Identify which cell holds the provided text, then report its [X, Y] central coordinate. 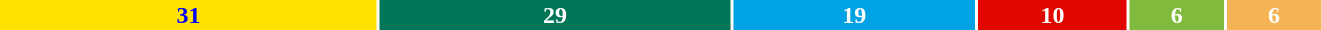
29 [555, 15]
31 [188, 15]
19 [854, 15]
10 [1053, 15]
